For the text-containing cell, return its midpoint in (X, Y) coordinate format. 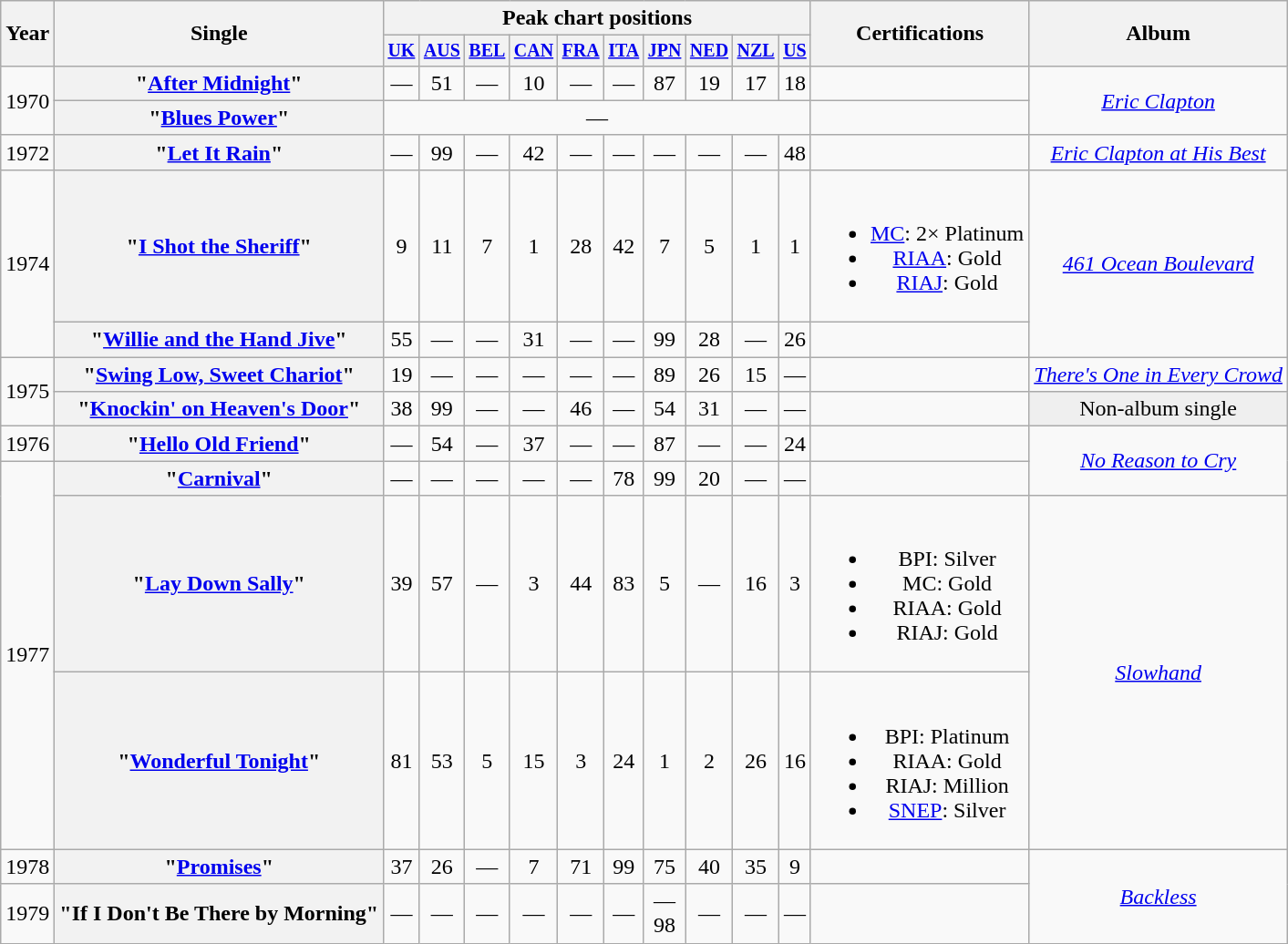
1974 (27, 262)
Slowhand (1159, 672)
"Knockin' on Heaven's Door" (219, 409)
89 (665, 375)
"Hello Old Friend" (219, 444)
There's One in Every Crowd (1159, 375)
MC: 2× PlatinumRIAA: GoldRIAJ: Gold (919, 246)
UK (401, 51)
39 (401, 584)
75 (665, 867)
"Blues Power" (219, 118)
Single (219, 34)
1979 (27, 913)
1976 (27, 444)
46 (582, 409)
2 (709, 761)
BPI: PlatinumRIAA: GoldRIAJ: MillionSNEP: Silver (919, 761)
"Let It Rain" (219, 152)
40 (709, 867)
CAN (534, 51)
JPN (665, 51)
"If I Don't Be There by Morning" (219, 913)
BEL (487, 51)
44 (582, 584)
78 (623, 478)
55 (401, 340)
17 (757, 83)
No Reason to Cry (1159, 461)
81 (401, 761)
Eric Clapton (1159, 100)
"Promises" (219, 867)
"After Midnight" (219, 83)
Eric Clapton at His Best (1159, 152)
18 (795, 83)
1975 (27, 392)
1977 (27, 655)
48 (795, 152)
57 (441, 584)
"Willie and the Hand Jive" (219, 340)
Certifications (919, 34)
53 (441, 761)
Year (27, 34)
—98 (665, 913)
FRA (582, 51)
"Carnival" (219, 478)
"Wonderful Tonight" (219, 761)
ITA (623, 51)
20 (709, 478)
Non-album single (1159, 409)
BPI: SilverMC: GoldRIAA: GoldRIAJ: Gold (919, 584)
10 (534, 83)
US (795, 51)
"Swing Low, Sweet Chariot" (219, 375)
"I Shot the Sheriff" (219, 246)
1972 (27, 152)
1978 (27, 867)
Peak chart positions (598, 18)
Backless (1159, 897)
NZL (757, 51)
38 (401, 409)
71 (582, 867)
AUS (441, 51)
11 (441, 246)
83 (623, 584)
1970 (27, 100)
Album (1159, 34)
35 (757, 867)
"Lay Down Sally" (219, 584)
461 Ocean Boulevard (1159, 262)
NED (709, 51)
51 (441, 83)
